From the cell containing the given text, extract its center point as (x, y) coordinate. 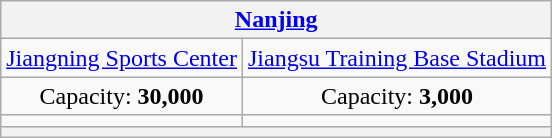
Jiangning Sports Center (122, 58)
Nanjing (276, 20)
Capacity: 3,000 (396, 96)
Jiangsu Training Base Stadium (396, 58)
Capacity: 30,000 (122, 96)
